Identify which cell holds the provided text, then report its [X, Y] central coordinate. 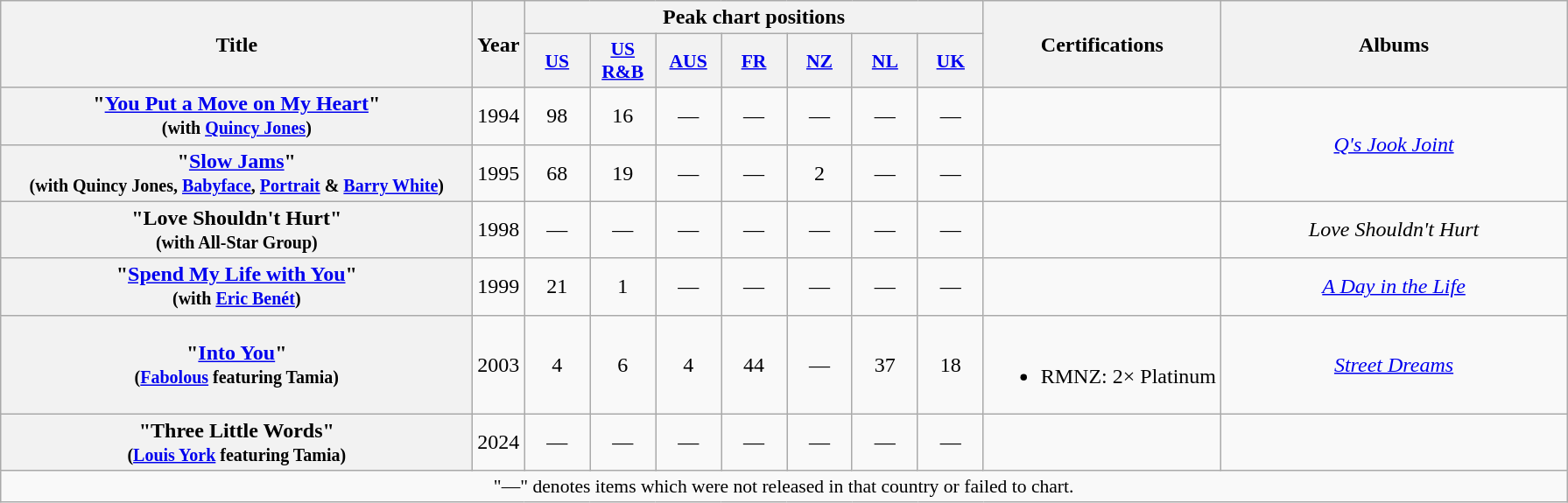
Love Shouldn't Hurt [1394, 229]
37 [884, 364]
1998 [499, 229]
US R&B [623, 61]
1 [623, 287]
18 [951, 364]
Albums [1394, 44]
Peak chart positions [754, 17]
2003 [499, 364]
UK [951, 61]
RMNZ: 2× Platinum [1101, 364]
"You Put a Move on My Heart" (with Quincy Jones) [236, 115]
NL [884, 61]
"Slow Jams" (with Quincy Jones, Babyface, Portrait & Barry White) [236, 173]
6 [623, 364]
A Day in the Life [1394, 287]
98 [557, 115]
Q's Jook Joint [1394, 144]
Title [236, 44]
1995 [499, 173]
Street Dreams [1394, 364]
FR [755, 61]
2024 [499, 443]
"Love Shouldn't Hurt" (with All-Star Group) [236, 229]
1999 [499, 287]
44 [755, 364]
US [557, 61]
"Into You" (Fabolous featuring Tamia) [236, 364]
21 [557, 287]
"Spend My Life with You" (with Eric Benét) [236, 287]
2 [819, 173]
16 [623, 115]
Certifications [1101, 44]
68 [557, 173]
1994 [499, 115]
"—" denotes items which were not released in that country or failed to chart. [784, 486]
19 [623, 173]
"Three Little Words" (Louis York featuring Tamia) [236, 443]
AUS [688, 61]
Year [499, 44]
NZ [819, 61]
